Find where the given text appears and provide that cell's center as [X, Y] coordinate. 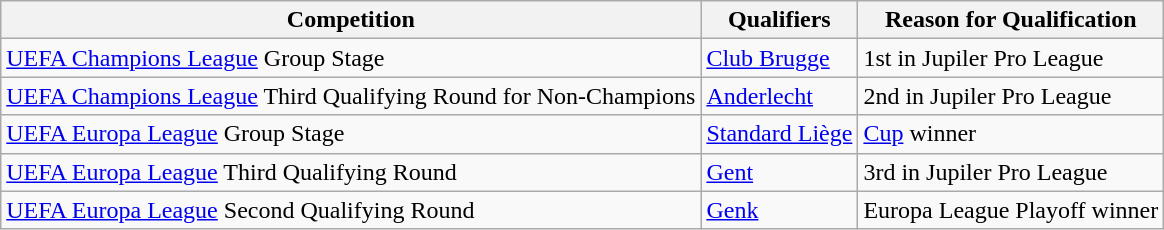
UEFA Champions League Group Stage [351, 58]
UEFA Europa League Second Qualifying Round [351, 210]
Cup winner [1011, 134]
UEFA Europa League Third Qualifying Round [351, 172]
Genk [780, 210]
3rd in Jupiler Pro League [1011, 172]
Club Brugge [780, 58]
Competition [351, 20]
Anderlecht [780, 96]
UEFA Europa League Group Stage [351, 134]
Europa League Playoff winner [1011, 210]
Reason for Qualification [1011, 20]
Gent [780, 172]
Standard Liège [780, 134]
UEFA Champions League Third Qualifying Round for Non-Champions [351, 96]
2nd in Jupiler Pro League [1011, 96]
Qualifiers [780, 20]
1st in Jupiler Pro League [1011, 58]
